Extract the [x, y] coordinate from the center of the cell holding the provided text.  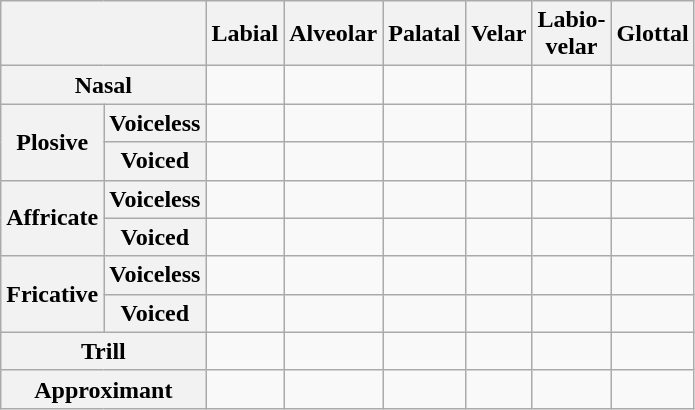
Velar [499, 34]
Fricative [52, 294]
Trill [104, 351]
Palatal [424, 34]
Glottal [652, 34]
Affricate [52, 218]
Alveolar [334, 34]
Approximant [104, 389]
Nasal [104, 85]
Labial [245, 34]
Labio-velar [572, 34]
Plosive [52, 142]
